Search for the cell housing the specified text and yield its [x, y] center coordinate. 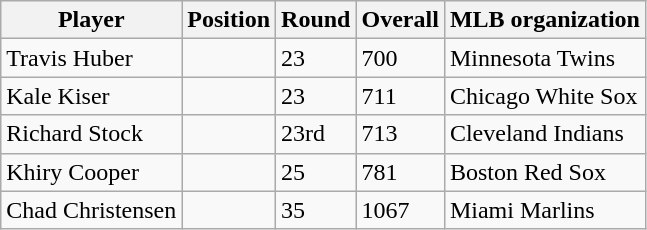
1067 [400, 210]
Cleveland Indians [544, 134]
Travis Huber [92, 58]
Miami Marlins [544, 210]
23rd [316, 134]
700 [400, 58]
Kale Kiser [92, 96]
MLB organization [544, 20]
Boston Red Sox [544, 172]
Chad Christensen [92, 210]
781 [400, 172]
25 [316, 172]
Richard Stock [92, 134]
Minnesota Twins [544, 58]
35 [316, 210]
Round [316, 20]
Position [229, 20]
711 [400, 96]
713 [400, 134]
Player [92, 20]
Khiry Cooper [92, 172]
Chicago White Sox [544, 96]
Overall [400, 20]
